Extract the [X, Y] coordinate from the center of the cell holding the provided text.  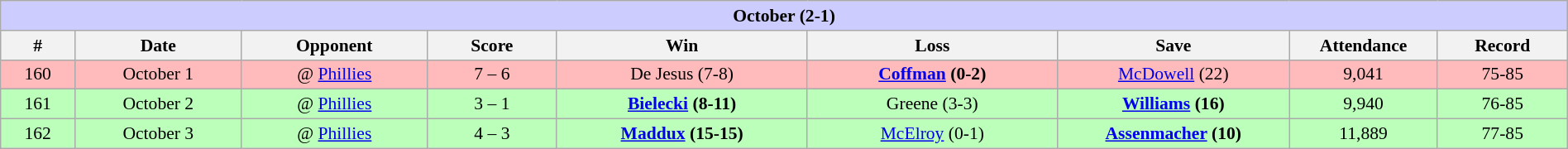
160 [38, 74]
9,041 [1363, 74]
McDowell (22) [1174, 74]
De Jesus (7-8) [681, 74]
161 [38, 104]
Assenmacher (10) [1174, 133]
McElroy (0-1) [933, 133]
75-85 [1502, 74]
Coffman (0-2) [933, 74]
October 1 [158, 74]
Greene (3-3) [933, 104]
77-85 [1502, 133]
4 – 3 [491, 133]
3 – 1 [491, 104]
# [38, 45]
Save [1174, 45]
Opponent [334, 45]
11,889 [1363, 133]
Loss [933, 45]
Date [158, 45]
October (2-1) [784, 16]
Bielecki (8-11) [681, 104]
162 [38, 133]
Williams (16) [1174, 104]
9,940 [1363, 104]
Win [681, 45]
October 2 [158, 104]
Score [491, 45]
Record [1502, 45]
October 3 [158, 133]
Attendance [1363, 45]
Maddux (15-15) [681, 133]
76-85 [1502, 104]
7 – 6 [491, 74]
